Output the (X, Y) coordinate of the center of the cell containing the given text.  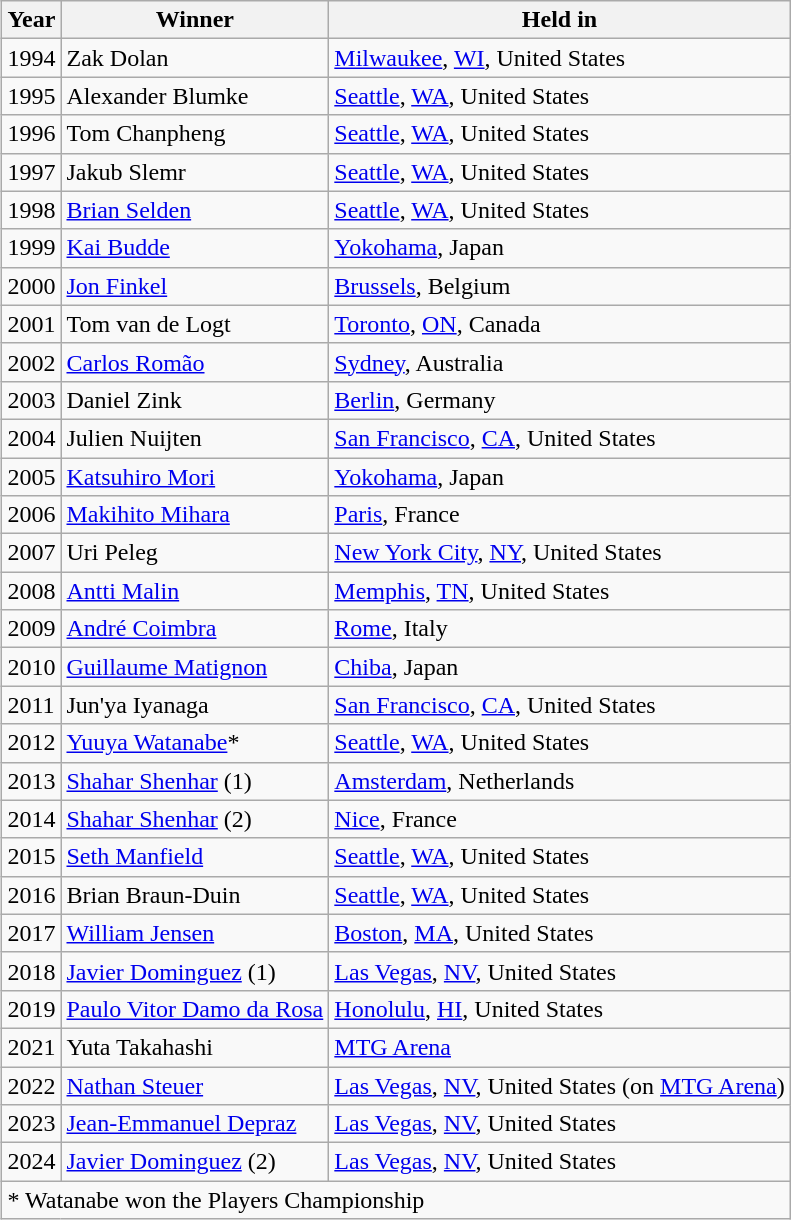
1994 (32, 58)
2023 (32, 1124)
Daniel Zink (195, 400)
Amsterdam, Netherlands (560, 781)
Tom Chanpheng (195, 134)
1995 (32, 96)
2005 (32, 477)
MTG Arena (560, 1047)
Jakub Slemr (195, 172)
Nice, France (560, 819)
Alexander Blumke (195, 96)
2002 (32, 362)
Carlos Romão (195, 362)
Toronto, ON, Canada (560, 324)
2004 (32, 438)
Held in (560, 20)
Yuta Takahashi (195, 1047)
2013 (32, 781)
2000 (32, 286)
New York City, NY, United States (560, 553)
Katsuhiro Mori (195, 477)
1997 (32, 172)
* Watanabe won the Players Championship (396, 1200)
Javier Dominguez (2) (195, 1162)
2015 (32, 857)
2003 (32, 400)
Jon Finkel (195, 286)
Brian Braun-Duin (195, 895)
2008 (32, 591)
Memphis, TN, United States (560, 591)
2011 (32, 705)
2019 (32, 1009)
Makihito Mihara (195, 515)
Year (32, 20)
Sydney, Australia (560, 362)
Winner (195, 20)
Julien Nuijten (195, 438)
Paris, France (560, 515)
1996 (32, 134)
Guillaume Matignon (195, 667)
William Jensen (195, 933)
Rome, Italy (560, 629)
Milwaukee, WI, United States (560, 58)
2010 (32, 667)
Antti Malin (195, 591)
2024 (32, 1162)
André Coimbra (195, 629)
2001 (32, 324)
2021 (32, 1047)
Zak Dolan (195, 58)
Shahar Shenhar (1) (195, 781)
Nathan Steuer (195, 1085)
Jean-Emmanuel Depraz (195, 1124)
Shahar Shenhar (2) (195, 819)
Honolulu, HI, United States (560, 1009)
1998 (32, 210)
Kai Budde (195, 248)
Brussels, Belgium (560, 286)
Tom van de Logt (195, 324)
Las Vegas, NV, United States (on MTG Arena) (560, 1085)
Chiba, Japan (560, 667)
Yuuya Watanabe* (195, 743)
2016 (32, 895)
Berlin, Germany (560, 400)
2012 (32, 743)
Uri Peleg (195, 553)
Brian Selden (195, 210)
2018 (32, 971)
1999 (32, 248)
2006 (32, 515)
2014 (32, 819)
2017 (32, 933)
2022 (32, 1085)
Paulo Vitor Damo da Rosa (195, 1009)
2007 (32, 553)
Jun'ya Iyanaga (195, 705)
Boston, MA, United States (560, 933)
Javier Dominguez (1) (195, 971)
2009 (32, 629)
Seth Manfield (195, 857)
